Search for the cell housing the specified text and yield its [X, Y] center coordinate. 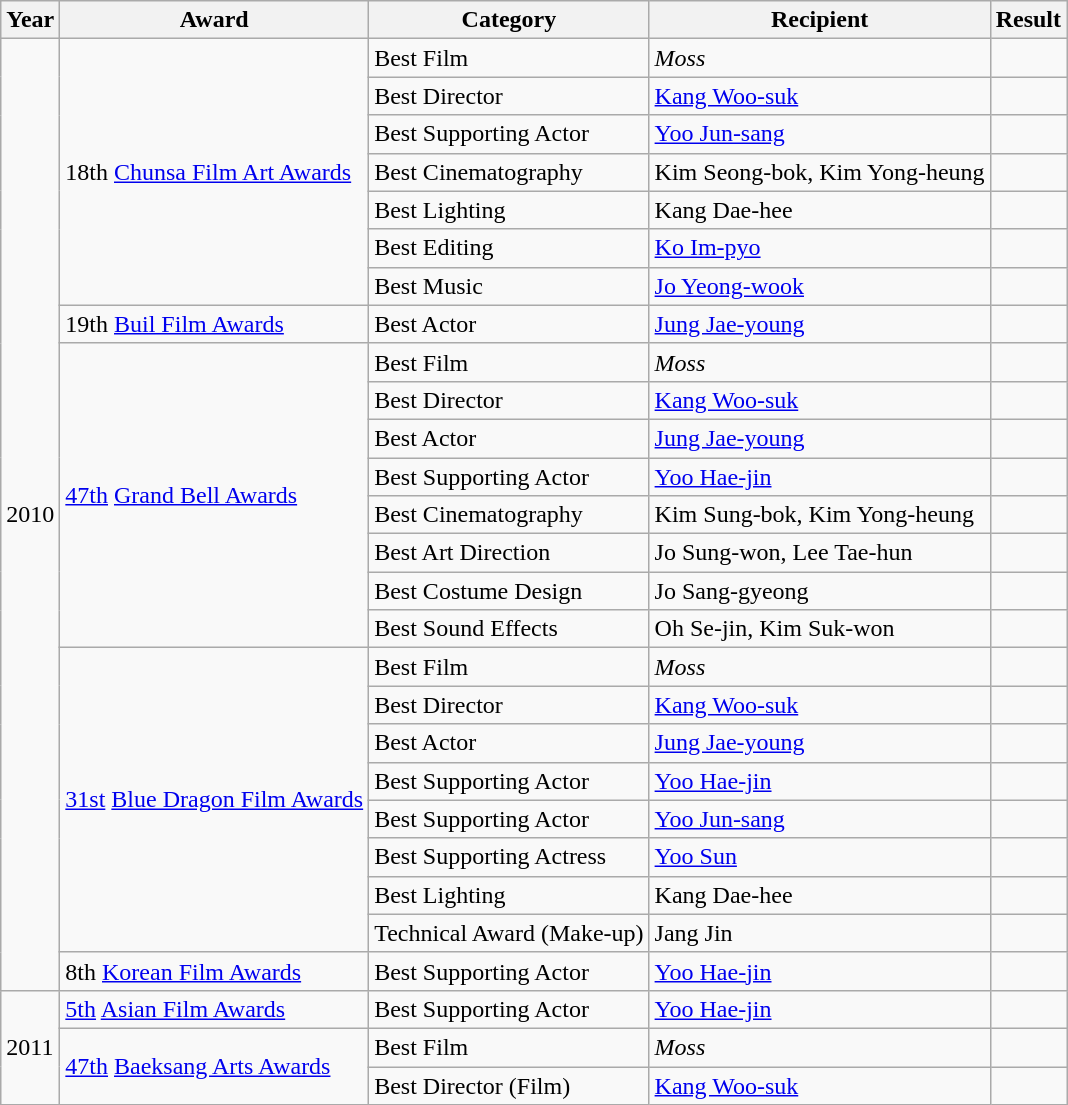
Jo Sung-won, Lee Tae-hun [820, 553]
Oh Se-jin, Kim Suk-won [820, 629]
Jo Sang-gyeong [820, 591]
Kim Seong-bok, Kim Yong-heung [820, 172]
Best Editing [509, 248]
Result [1028, 20]
47th Grand Bell Awards [214, 495]
Ko Im-pyo [820, 248]
Best Supporting Actress [509, 857]
Best Sound Effects [509, 629]
18th Chunsa Film Art Awards [214, 172]
8th Korean Film Awards [214, 971]
Best Art Direction [509, 553]
Award [214, 20]
Year [30, 20]
5th Asian Film Awards [214, 1009]
Category [509, 20]
31st Blue Dragon Film Awards [214, 800]
Jo Yeong-wook [820, 286]
Jang Jin [820, 933]
Best Music [509, 286]
2010 [30, 515]
47th Baeksang Arts Awards [214, 1066]
Yoo Sun [820, 857]
Best Director (Film) [509, 1085]
19th Buil Film Awards [214, 324]
Technical Award (Make-up) [509, 933]
Recipient [820, 20]
Kim Sung-bok, Kim Yong-heung [820, 515]
2011 [30, 1047]
Best Costume Design [509, 591]
